Search for the cell housing the specified text and yield its [X, Y] center coordinate. 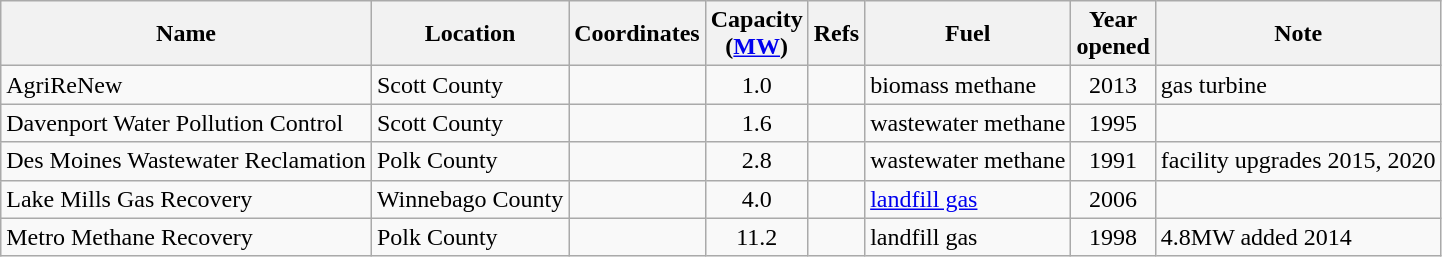
Winnebago County [470, 199]
facility upgrades 2015, 2020 [1298, 161]
Note [1298, 34]
Fuel [968, 34]
Location [470, 34]
Lake Mills Gas Recovery [186, 199]
2006 [1113, 199]
Refs [836, 34]
1995 [1113, 123]
1.0 [756, 85]
Capacity(MW) [756, 34]
1.6 [756, 123]
Davenport Water Pollution Control [186, 123]
11.2 [756, 237]
Name [186, 34]
biomass methane [968, 85]
1991 [1113, 161]
gas turbine [1298, 85]
AgriReNew [186, 85]
4.0 [756, 199]
4.8MW added 2014 [1298, 237]
2013 [1113, 85]
Metro Methane Recovery [186, 237]
Coordinates [637, 34]
Des Moines Wastewater Reclamation [186, 161]
1998 [1113, 237]
2.8 [756, 161]
Yearopened [1113, 34]
